From the cell containing the given text, extract its center point as [x, y] coordinate. 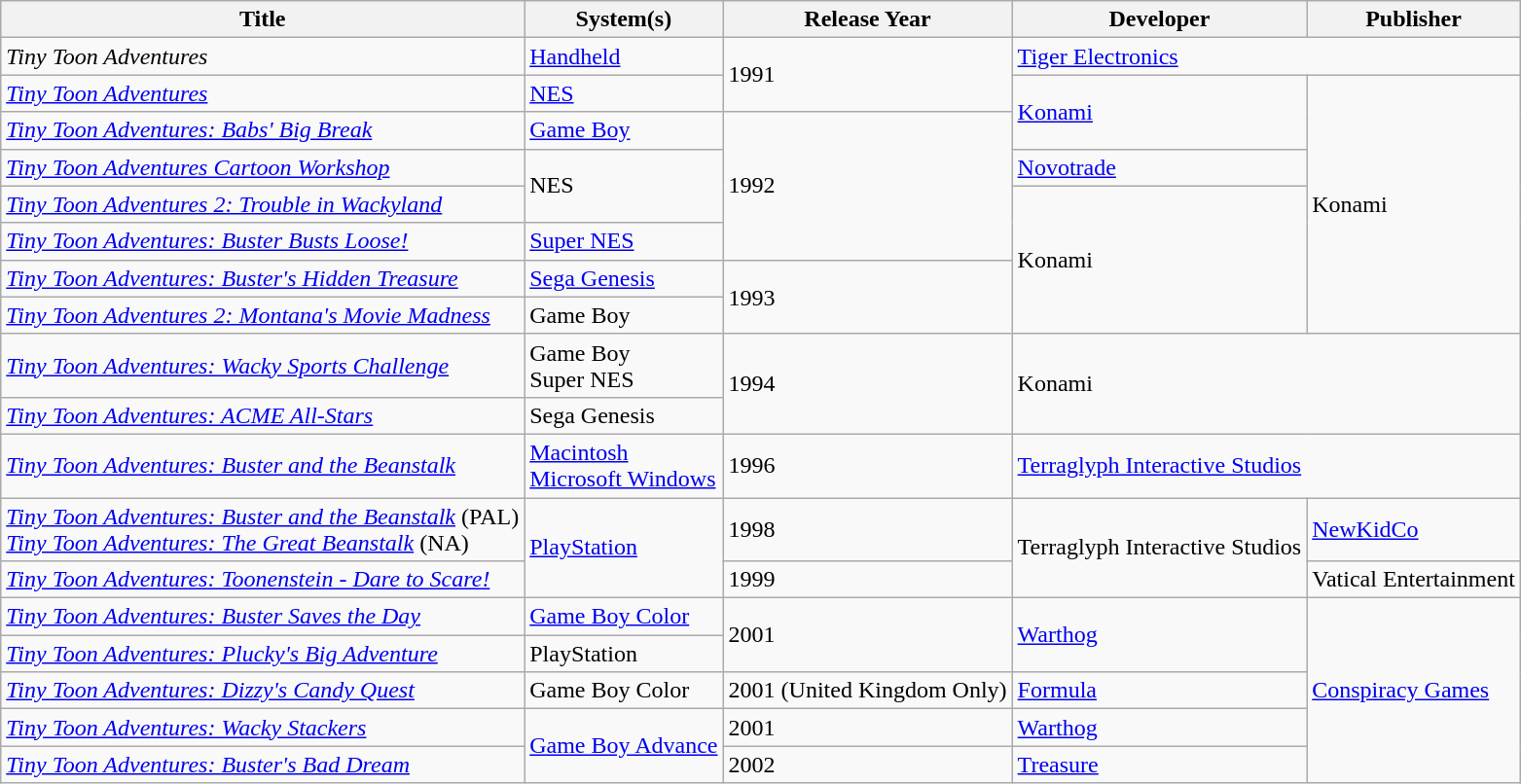
Conspiracy Games [1414, 691]
Game BoySuper NES [624, 366]
Developer [1160, 19]
Formula [1160, 691]
Tiny Toon Adventures: Toonenstein - Dare to Scare! [263, 580]
Tiny Toon Adventures 2: Montana's Movie Madness [263, 315]
2002 [868, 765]
1999 [868, 580]
Vatical Entertainment [1414, 580]
Tiny Toon Adventures: Wacky Stackers [263, 728]
Tiny Toon Adventures: Buster and the Beanstalk (PAL)Tiny Toon Adventures: The Great Beanstalk (NA) [263, 529]
Treasure [1160, 765]
2001 (United Kingdom Only) [868, 691]
NewKidCo [1414, 529]
Super NES [624, 241]
Publisher [1414, 19]
Tiny Toon Adventures: Plucky's Big Adventure [263, 654]
Tiny Toon Adventures 2: Trouble in Wackyland [263, 204]
1996 [868, 465]
Novotrade [1160, 167]
Tiny Toon Adventures: Babs' Big Break [263, 130]
Tiny Toon Adventures: Buster Busts Loose! [263, 241]
1993 [868, 297]
Tiny Toon Adventures: Buster and the Beanstalk [263, 465]
Game Boy Advance [624, 746]
1994 [868, 383]
Tiny Toon Adventures: Dizzy's Candy Quest [263, 691]
1991 [868, 75]
Tiger Electronics [1266, 56]
Release Year [868, 19]
Tiny Toon Adventures: Buster's Bad Dream [263, 765]
System(s) [624, 19]
Tiny Toon Adventures: ACME All-Stars [263, 415]
1992 [868, 186]
Title [263, 19]
Tiny Toon Adventures: Buster Saves the Day [263, 617]
1998 [868, 529]
Tiny Toon Adventures: Wacky Sports Challenge [263, 366]
Tiny Toon Adventures: Buster's Hidden Treasure [263, 278]
Tiny Toon Adventures Cartoon Workshop [263, 167]
MacintoshMicrosoft Windows [624, 465]
Handheld [624, 56]
